Detect which cell encompasses the target text, then output its [x, y] center coordinate. 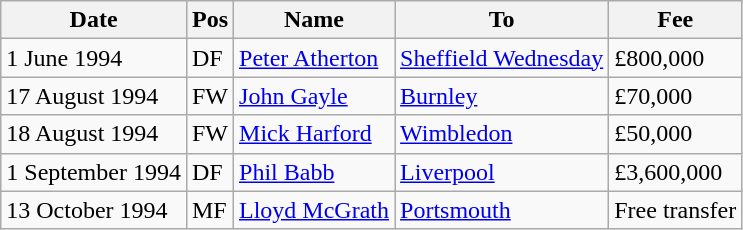
Free transfer [676, 210]
To [502, 20]
John Gayle [314, 96]
18 August 1994 [94, 134]
£3,600,000 [676, 172]
13 October 1994 [94, 210]
Lloyd McGrath [314, 210]
Portsmouth [502, 210]
£70,000 [676, 96]
£800,000 [676, 58]
Wimbledon [502, 134]
Burnley [502, 96]
Sheffield Wednesday [502, 58]
Phil Babb [314, 172]
1 June 1994 [94, 58]
Pos [210, 20]
MF [210, 210]
Date [94, 20]
17 August 1994 [94, 96]
Liverpool [502, 172]
Fee [676, 20]
Mick Harford [314, 134]
Peter Atherton [314, 58]
1 September 1994 [94, 172]
Name [314, 20]
£50,000 [676, 134]
